Output the (X, Y) coordinate of the center of the cell containing the given text.  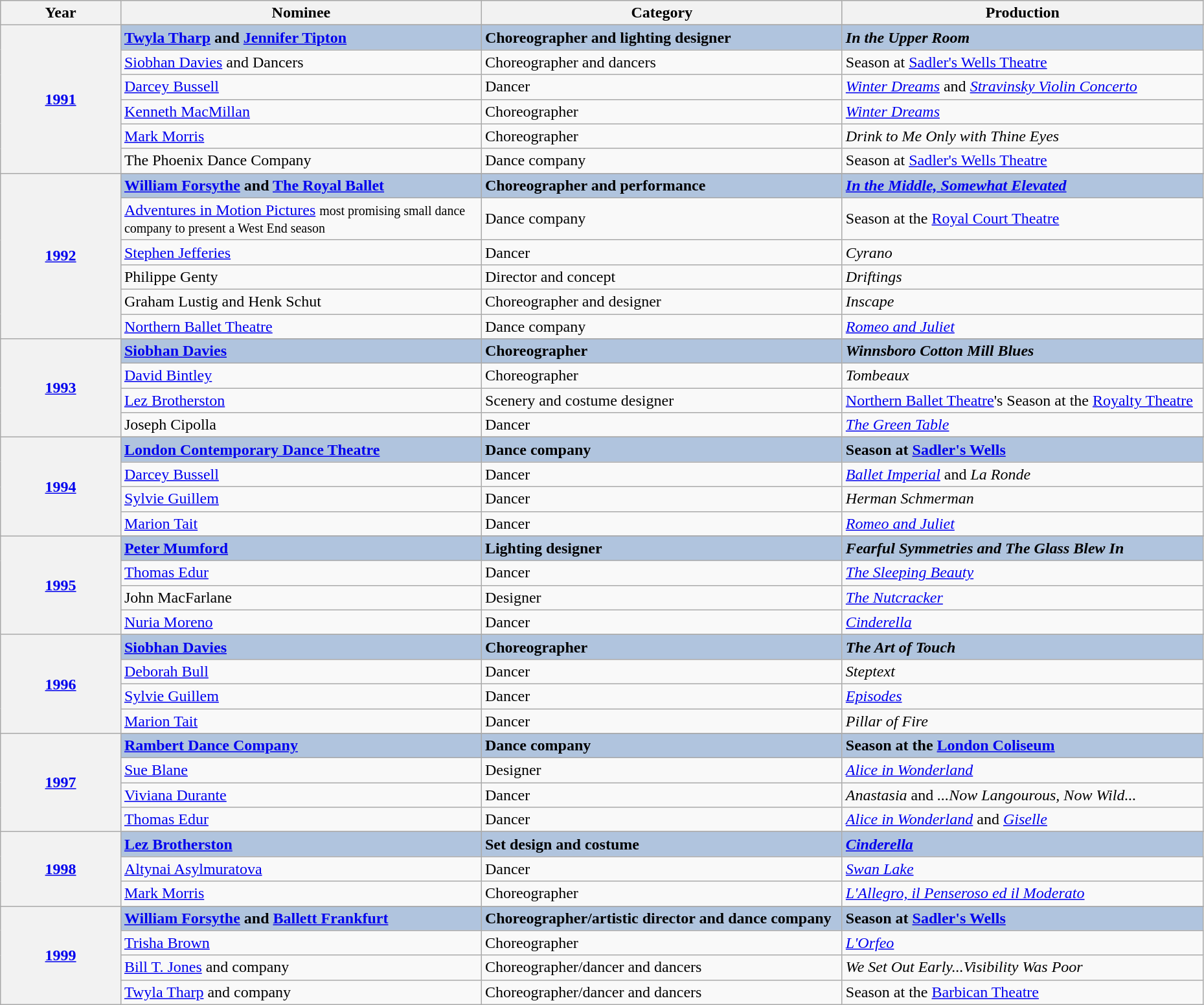
Choreographer and dancers (662, 62)
Inscape (1022, 301)
Episodes (1022, 696)
Choreographer and designer (662, 301)
Steptext (1022, 671)
Winnsboro Cotton Mill Blues (1022, 351)
Bill T. Jones and company (301, 967)
Pillar of Fire (1022, 721)
Kenneth MacMillan (301, 111)
John MacFarlane (301, 597)
1999 (61, 955)
We Set Out Early...Visibility Was Poor (1022, 967)
Deborah Bull (301, 671)
Season at the Barbican Theatre (1022, 992)
Winter Dreams (1022, 111)
William Forsythe and Ballett Frankfurt (301, 918)
Year (61, 13)
Philippe Genty (301, 277)
Peter Mumford (301, 548)
David Bintley (301, 376)
1993 (61, 388)
The Phoenix Dance Company (301, 161)
Fearful Symmetries and The Glass Blew In (1022, 548)
1998 (61, 869)
Category (662, 13)
Season at the Royal Court Theatre (1022, 219)
Herman Schmerman (1022, 499)
Rambert Dance Company (301, 746)
William Forsythe and The Royal Ballet (301, 185)
1994 (61, 487)
Ballet Imperial and La Ronde (1022, 474)
1995 (61, 585)
The Art of Touch (1022, 647)
Siobhan Davies and Dancers (301, 62)
Altynai Asylmuratova (301, 869)
Twyla Tharp and Jennifer Tipton (301, 38)
1997 (61, 783)
Season at the London Coliseum (1022, 746)
Tombeaux (1022, 376)
Drink to Me Only with Thine Eyes (1022, 136)
Driftings (1022, 277)
The Nutcracker (1022, 597)
Choreographer and lighting designer (662, 38)
Stephen Jefferies (301, 252)
In the Middle, Somewhat Elevated (1022, 185)
Graham Lustig and Henk Schut (301, 301)
L'Orfeo (1022, 943)
Trisha Brown (301, 943)
In the Upper Room (1022, 38)
Choreographer and performance (662, 185)
Set design and costume (662, 844)
1996 (61, 684)
L'Allegro, il Penseroso ed il Moderato (1022, 894)
The Sleeping Beauty (1022, 573)
The Green Table (1022, 425)
Alice in Wonderland (1022, 770)
Nuria Moreno (301, 622)
London Contemporary Dance Theatre (301, 450)
Production (1022, 13)
Anastasia and ...Now Langourous, Now Wild... (1022, 795)
Cyrano (1022, 252)
Alice in Wonderland and Giselle (1022, 820)
Winter Dreams and Stravinsky Violin Concerto (1022, 87)
Nominee (301, 13)
Viviana Durante (301, 795)
Northern Ballet Theatre (301, 326)
Choreographer/artistic director and dance company (662, 918)
1992 (61, 255)
Swan Lake (1022, 869)
1991 (61, 99)
Twyla Tharp and company (301, 992)
Director and concept (662, 277)
Scenery and costume designer (662, 400)
Sue Blane (301, 770)
Adventures in Motion Pictures most promising small dance company to present a West End season (301, 219)
Northern Ballet Theatre's Season at the Royalty Theatre (1022, 400)
Lighting designer (662, 548)
Joseph Cipolla (301, 425)
